Return the [X, Y] coordinate for the center point of the cell that contains the specified text.  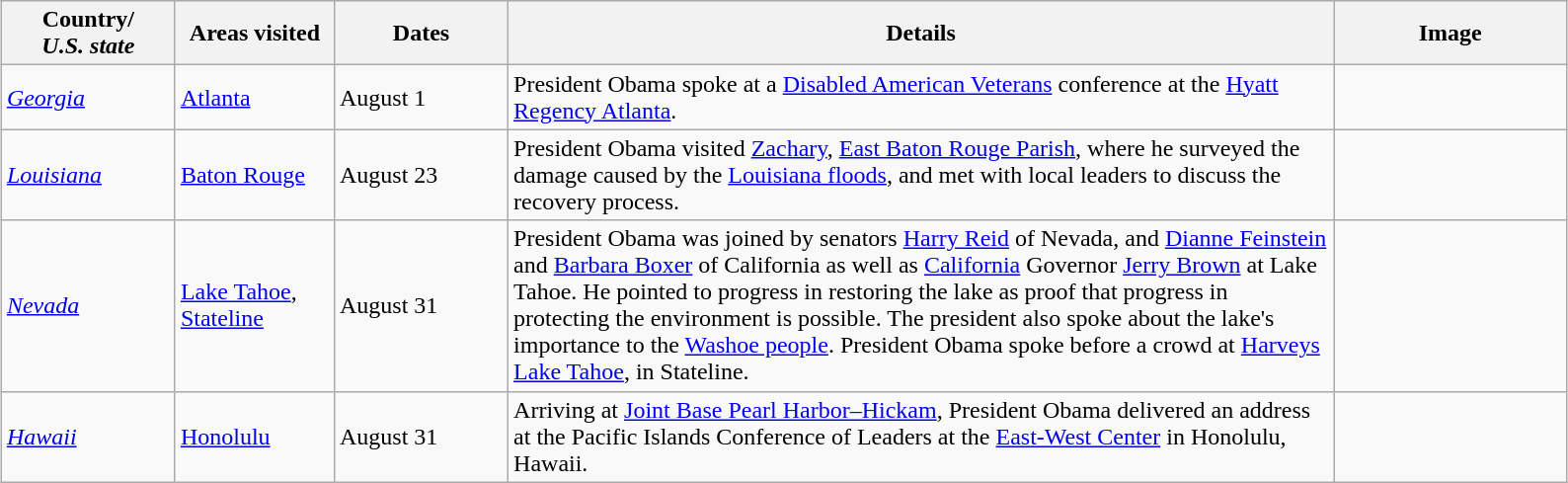
Baton Rouge [255, 175]
Honolulu [255, 437]
Lake Tahoe,Stateline [255, 306]
Country/U.S. state [88, 34]
August 23 [421, 175]
Atlanta [255, 97]
Hawaii [88, 437]
Louisiana [88, 175]
Nevada [88, 306]
Image [1450, 34]
President Obama spoke at a Disabled American Veterans conference at the Hyatt Regency Atlanta. [921, 97]
Dates [421, 34]
Areas visited [255, 34]
Georgia [88, 97]
Details [921, 34]
August 1 [421, 97]
